Return the [X, Y] coordinate for the center point of the cell that contains the specified text.  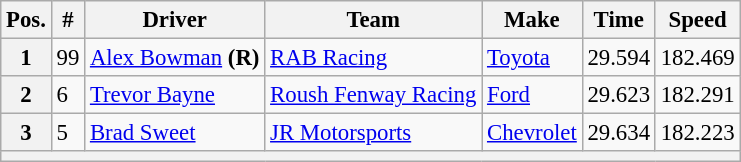
Team [374, 20]
Time [618, 20]
Driver [175, 20]
99 [68, 58]
Brad Sweet [175, 133]
2 [26, 95]
182.469 [698, 58]
RAB Racing [374, 58]
182.291 [698, 95]
Make [532, 20]
Toyota [532, 58]
29.623 [618, 95]
3 [26, 133]
# [68, 20]
Roush Fenway Racing [374, 95]
Pos. [26, 20]
Alex Bowman (R) [175, 58]
1 [26, 58]
Chevrolet [532, 133]
Speed [698, 20]
JR Motorsports [374, 133]
Trevor Bayne [175, 95]
29.594 [618, 58]
5 [68, 133]
182.223 [698, 133]
29.634 [618, 133]
6 [68, 95]
Ford [532, 95]
